Return [X, Y] of the center of cell containing provided text 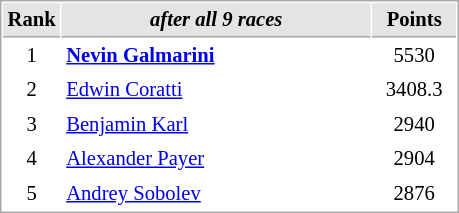
after all 9 races [216, 20]
2940 [414, 124]
Rank [32, 20]
2876 [414, 194]
5530 [414, 56]
Andrey Sobolev [216, 194]
Nevin Galmarini [216, 56]
Alexander Payer [216, 158]
Edwin Coratti [216, 90]
2 [32, 90]
3408.3 [414, 90]
1 [32, 56]
4 [32, 158]
2904 [414, 158]
5 [32, 194]
Benjamin Karl [216, 124]
Points [414, 20]
3 [32, 124]
